Extract the (x, y) coordinate from the center of the cell holding the provided text.  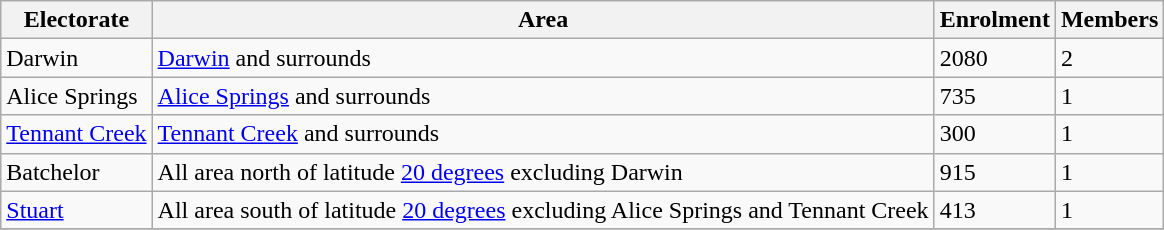
Tennant Creek (76, 134)
Batchelor (76, 172)
915 (994, 172)
2080 (994, 58)
Members (1109, 20)
Darwin and surrounds (543, 58)
735 (994, 96)
413 (994, 210)
All area north of latitude 20 degrees excluding Darwin (543, 172)
Enrolment (994, 20)
Area (543, 20)
Alice Springs and surrounds (543, 96)
Darwin (76, 58)
Alice Springs (76, 96)
300 (994, 134)
Tennant Creek and surrounds (543, 134)
All area south of latitude 20 degrees excluding Alice Springs and Tennant Creek (543, 210)
Stuart (76, 210)
Electorate (76, 20)
2 (1109, 58)
